Scan for the cell matching the given text and deliver its [x, y] coordinate at center. 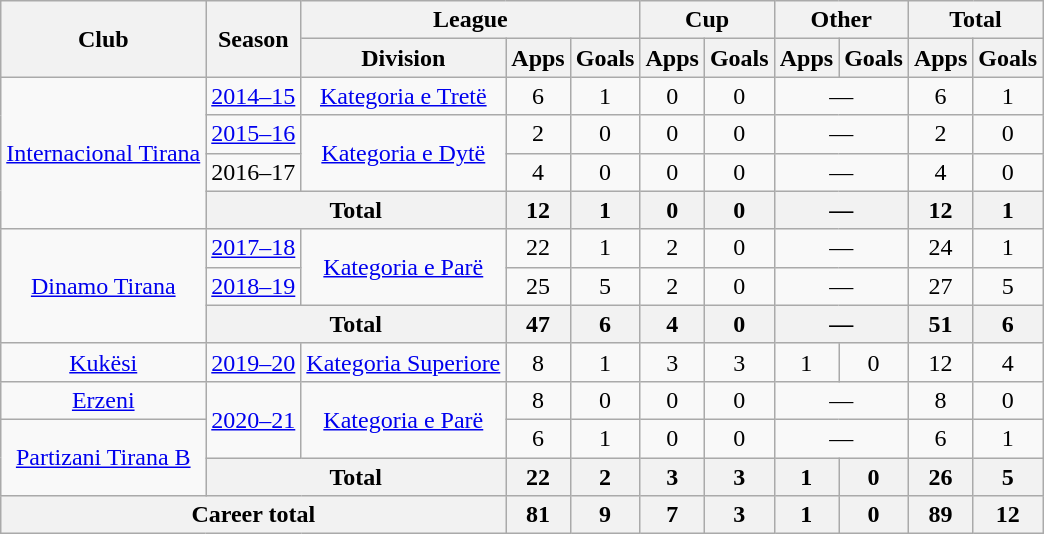
Kategoria e Tretë [404, 96]
9 [605, 515]
26 [940, 477]
24 [940, 248]
Partizani Tirana B [104, 457]
7 [672, 515]
47 [538, 324]
27 [940, 286]
Season [254, 39]
Division [404, 58]
2015–16 [254, 134]
Cup [707, 20]
2018–19 [254, 286]
2017–18 [254, 248]
81 [538, 515]
Kategoria Superiore [404, 362]
2020–21 [254, 419]
Dinamo Tirana [104, 286]
51 [940, 324]
Kategoria e Dytë [404, 153]
2014–15 [254, 96]
Career total [254, 515]
Other [841, 20]
Erzeni [104, 400]
89 [940, 515]
League [470, 20]
Internacional Tirana [104, 153]
2016–17 [254, 172]
2019–20 [254, 362]
Club [104, 39]
25 [538, 286]
Kukësi [104, 362]
